Extract the (X, Y) coordinate from the center of the cell holding the provided text.  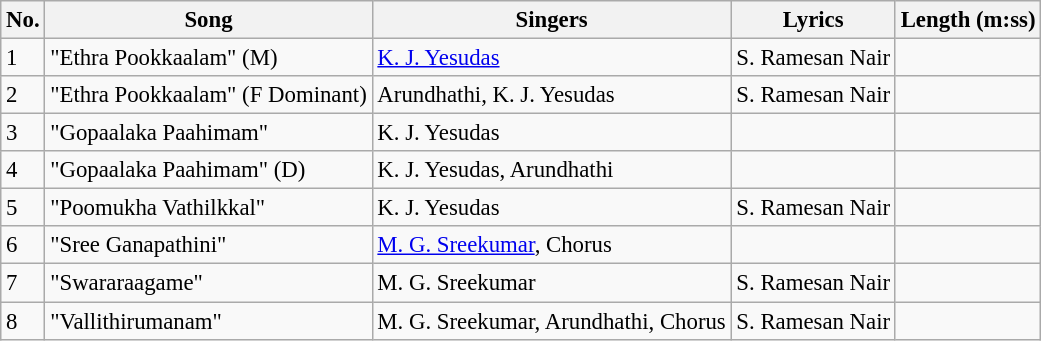
Lyrics (813, 20)
5 (23, 208)
M. G. Sreekumar, Chorus (552, 245)
7 (23, 283)
4 (23, 170)
2 (23, 95)
"Poomukha Vathilkkal" (208, 208)
No. (23, 20)
3 (23, 133)
Length (m:ss) (968, 20)
"Sree Ganapathini" (208, 245)
"Ethra Pookkaalam" (M) (208, 58)
Singers (552, 20)
"Ethra Pookkaalam" (F Dominant) (208, 95)
8 (23, 321)
Arundhathi, K. J. Yesudas (552, 95)
M. G. Sreekumar, Arundhathi, Chorus (552, 321)
1 (23, 58)
"Gopaalaka Paahimam" (D) (208, 170)
6 (23, 245)
Song (208, 20)
"Vallithirumanam" (208, 321)
"Gopaalaka Paahimam" (208, 133)
"Swararaagame" (208, 283)
M. G. Sreekumar (552, 283)
K. J. Yesudas, Arundhathi (552, 170)
